Output the [X, Y] coordinate of the center of the cell containing the given text.  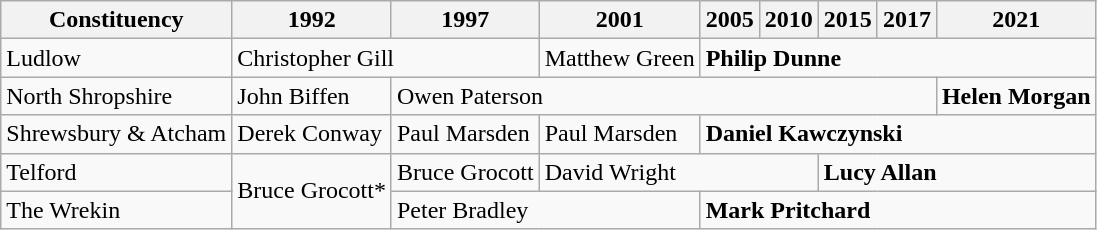
Shrewsbury & Atcham [116, 134]
Matthew Green [620, 58]
2005 [730, 20]
Ludlow [116, 58]
Owen Paterson [664, 96]
Bruce Grocott [465, 172]
Helen Morgan [1016, 96]
The Wrekin [116, 210]
2021 [1016, 20]
Peter Bradley [546, 210]
Mark Pritchard [898, 210]
1997 [465, 20]
1992 [312, 20]
North Shropshire [116, 96]
Telford [116, 172]
David Wright [678, 172]
Derek Conway [312, 134]
Lucy Allan [957, 172]
Daniel Kawczynski [898, 134]
2017 [906, 20]
2001 [620, 20]
Constituency [116, 20]
2010 [788, 20]
2015 [848, 20]
John Biffen [312, 96]
Christopher Gill [386, 58]
Philip Dunne [898, 58]
Bruce Grocott* [312, 191]
